For the text-containing cell, return its midpoint in (x, y) coordinate format. 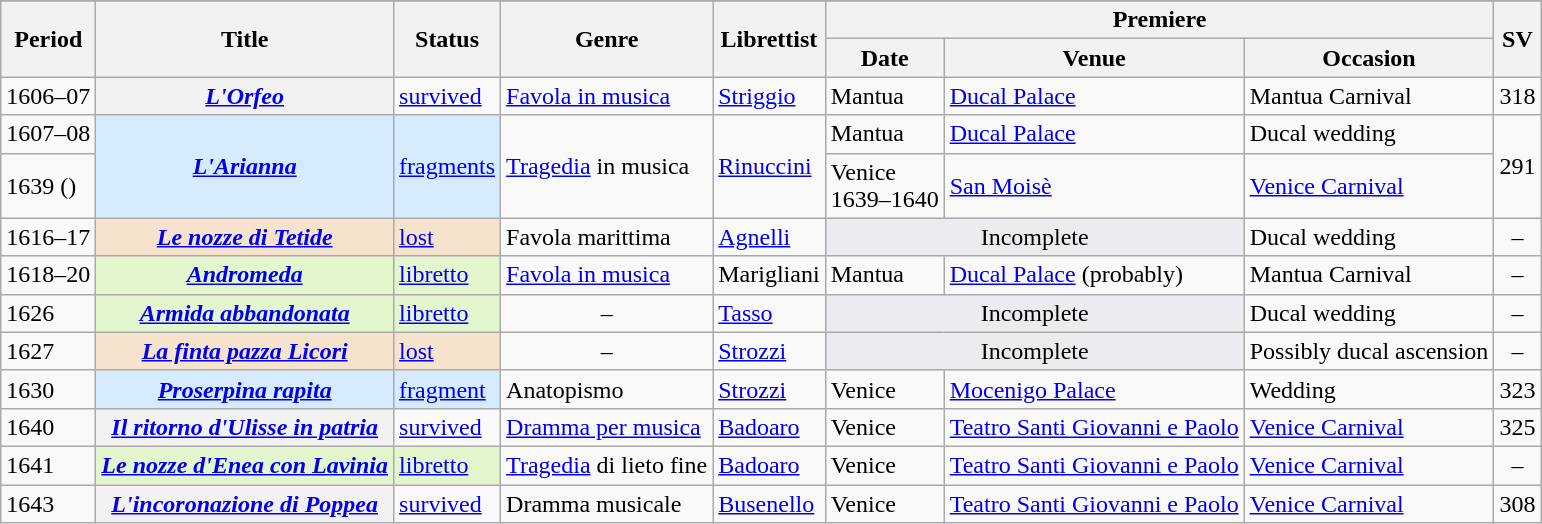
Genre (607, 39)
Busenello (769, 503)
L'incoronazione di Poppea (245, 503)
Marigliani (769, 275)
Ducal Palace (probably) (1094, 275)
1630 (48, 389)
fragments (448, 166)
Premiere (1160, 20)
Andromeda (245, 275)
1627 (48, 351)
Venice 1639–1640 (884, 186)
Striggio (769, 96)
1626 (48, 313)
Il ritorno d'Ulisse in patria (245, 427)
Le nozze di Tetide (245, 237)
Agnelli (769, 237)
Occasion (1369, 58)
Tasso (769, 313)
1643 (48, 503)
Librettist (769, 39)
1639 () (48, 186)
Proserpina rapita (245, 389)
1606–07 (48, 96)
Wedding (1369, 389)
L'Orfeo (245, 96)
308 (1518, 503)
1618–20 (48, 275)
Dramma musicale (607, 503)
1616–17 (48, 237)
fragment (448, 389)
323 (1518, 389)
L'Arianna (245, 166)
Armida abbandonata (245, 313)
La finta pazza Licori (245, 351)
1607–08 (48, 134)
Possibly ducal ascension (1369, 351)
Rinuccini (769, 166)
Favola marittima (607, 237)
1641 (48, 465)
Anatopismo (607, 389)
Title (245, 39)
291 (1518, 166)
325 (1518, 427)
Date (884, 58)
318 (1518, 96)
Period (48, 39)
Venue (1094, 58)
Dramma per musica (607, 427)
San Moisè (1094, 186)
Tragedia di lieto fine (607, 465)
Tragedia in musica (607, 166)
Status (448, 39)
SV (1518, 39)
Mocenigo Palace (1094, 389)
Le nozze d'Enea con Lavinia (245, 465)
1640 (48, 427)
